Identify which cell holds the provided text, then report its [X, Y] central coordinate. 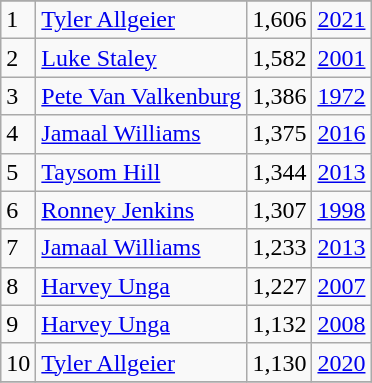
2 [18, 58]
2016 [342, 134]
2008 [342, 324]
1 [18, 20]
Ronney Jenkins [142, 210]
Taysom Hill [142, 172]
5 [18, 172]
6 [18, 210]
10 [18, 362]
1972 [342, 96]
4 [18, 134]
2020 [342, 362]
Luke Staley [142, 58]
1998 [342, 210]
2021 [342, 20]
8 [18, 286]
1,606 [280, 20]
1,307 [280, 210]
1,375 [280, 134]
1,233 [280, 248]
1,582 [280, 58]
1,132 [280, 324]
3 [18, 96]
1,130 [280, 362]
1,227 [280, 286]
1,386 [280, 96]
1,344 [280, 172]
7 [18, 248]
2001 [342, 58]
Pete Van Valkenburg [142, 96]
9 [18, 324]
2007 [342, 286]
